Return (X, Y) of the center of cell containing provided text 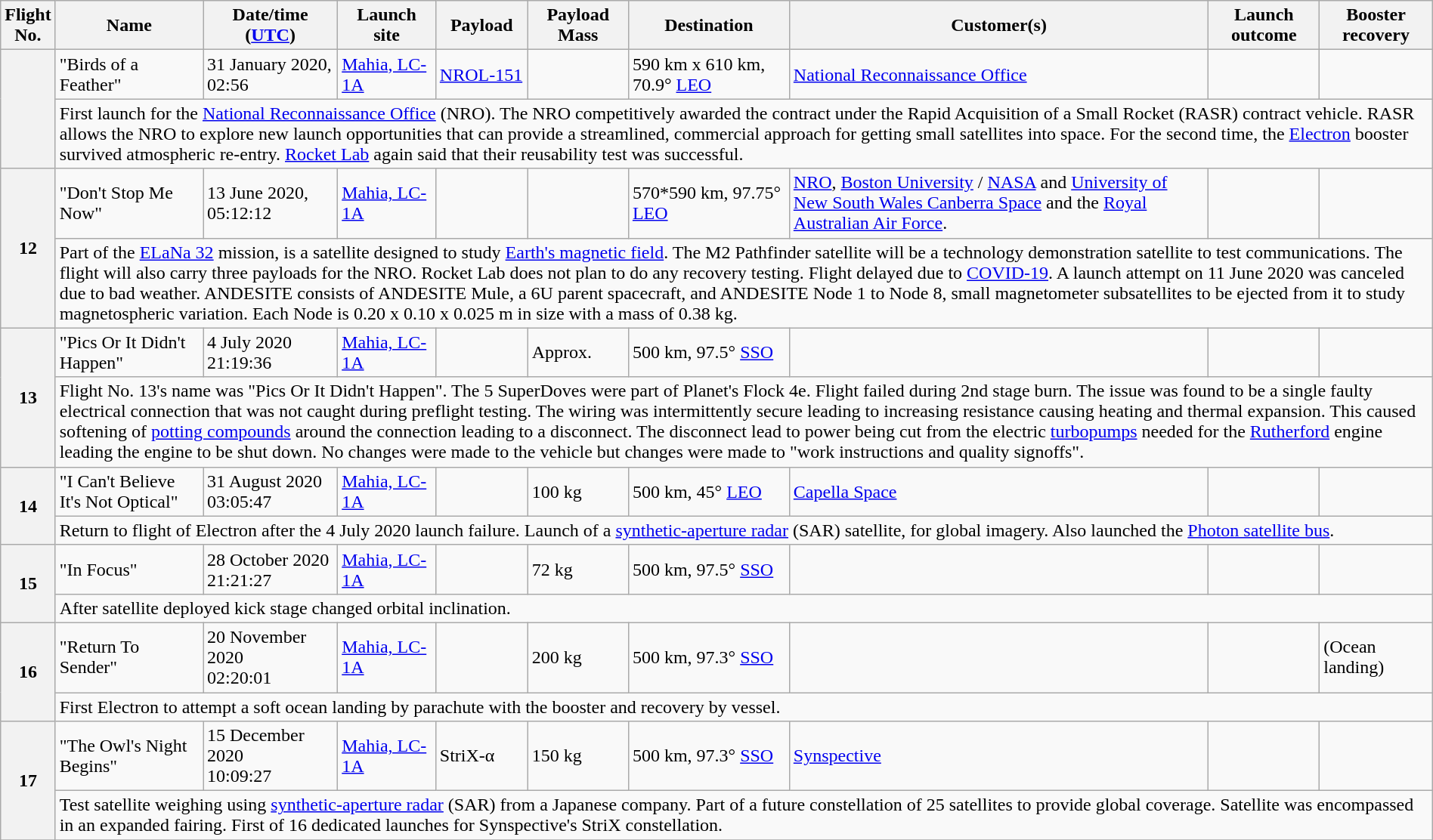
"Birds of a Feather" (128, 74)
Capella Space (999, 491)
First Electron to attempt a soft ocean landing by parachute with the booster and recovery by vessel. (744, 706)
15 (28, 583)
FlightNo. (28, 26)
"The Owl's Night Begins" (128, 756)
28 October 202021:21:27 (270, 570)
14 (28, 506)
4 July 202021:19:36 (270, 352)
100 kg (577, 491)
150 kg (577, 756)
13 June 2020,05:12:12 (270, 203)
StriX-α (481, 756)
Launch site (387, 26)
"Don't Stop Me Now" (128, 203)
Approx. (577, 352)
"Return To Sender" (128, 657)
Destination (709, 26)
"Pics Or It Didn't Happen" (128, 352)
31 August 202003:05:47 (270, 491)
72 kg (577, 570)
Payload (481, 26)
Name (128, 26)
20 November 202002:20:01 (270, 657)
17 (28, 781)
After satellite deployed kick stage changed orbital inclination. (744, 608)
16 (28, 672)
570*590 km, 97.75° LEO (709, 203)
NRO, Boston University / NASA and University of New South Wales Canberra Space and the Royal Australian Air Force. (999, 203)
13 (28, 397)
590 km x 610 km, 70.9° LEO (709, 74)
Synspective (999, 756)
31 January 2020, 02:56 (270, 74)
200 kg (577, 657)
Payload Mass (577, 26)
(Ocean landing) (1376, 657)
"In Focus" (128, 570)
15 December 202010:09:27 (270, 756)
500 km, 45° LEO (709, 491)
National Reconnaissance Office (999, 74)
Booster recovery (1376, 26)
12 (28, 248)
Customer(s) (999, 26)
"I Can't Believe It's Not Optical" (128, 491)
Date/time(UTC) (270, 26)
Launch outcome (1264, 26)
NROL-151 (481, 74)
